Return the [X, Y] coordinate for the center point of the cell that contains the specified text.  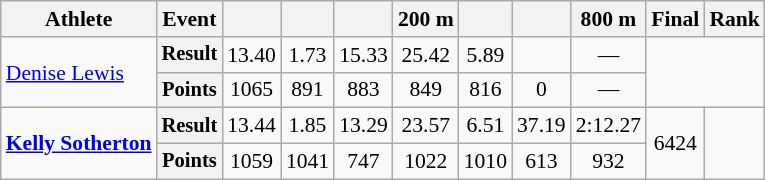
0 [542, 90]
932 [608, 162]
13.29 [364, 126]
816 [486, 90]
1.85 [308, 126]
1059 [252, 162]
2:12.27 [608, 126]
1010 [486, 162]
1041 [308, 162]
800 m [608, 19]
613 [542, 162]
Athlete [79, 19]
Denise Lewis [79, 72]
6424 [675, 144]
200 m [426, 19]
891 [308, 90]
Rank [734, 19]
37.19 [542, 126]
Event [190, 19]
1.73 [308, 55]
23.57 [426, 126]
Kelly Sotherton [79, 144]
5.89 [486, 55]
Final [675, 19]
883 [364, 90]
1065 [252, 90]
849 [426, 90]
1022 [426, 162]
15.33 [364, 55]
6.51 [486, 126]
13.44 [252, 126]
13.40 [252, 55]
747 [364, 162]
25.42 [426, 55]
